Provide the [x, y] coordinate of the cell's center where the given text is located.  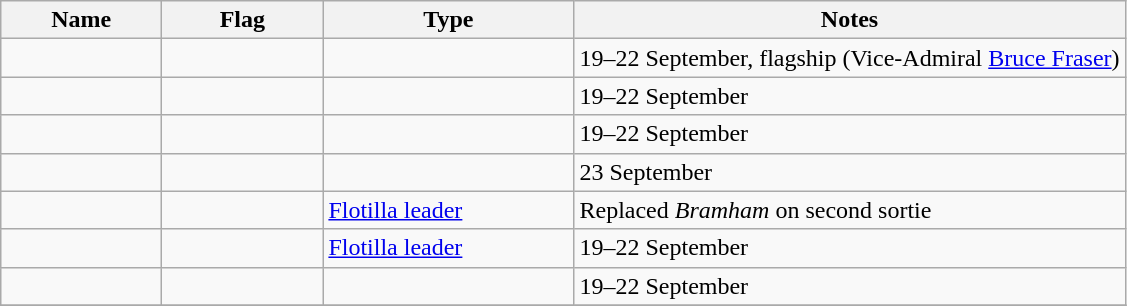
23 September [850, 172]
Replaced Bramham on second sortie [850, 210]
Flag [242, 20]
Name [82, 20]
19–22 September, flagship (Vice-Admiral Bruce Fraser) [850, 58]
Notes [850, 20]
Type [448, 20]
